Determine the [x, y] coordinate at the center of the cell enclosing the given text.  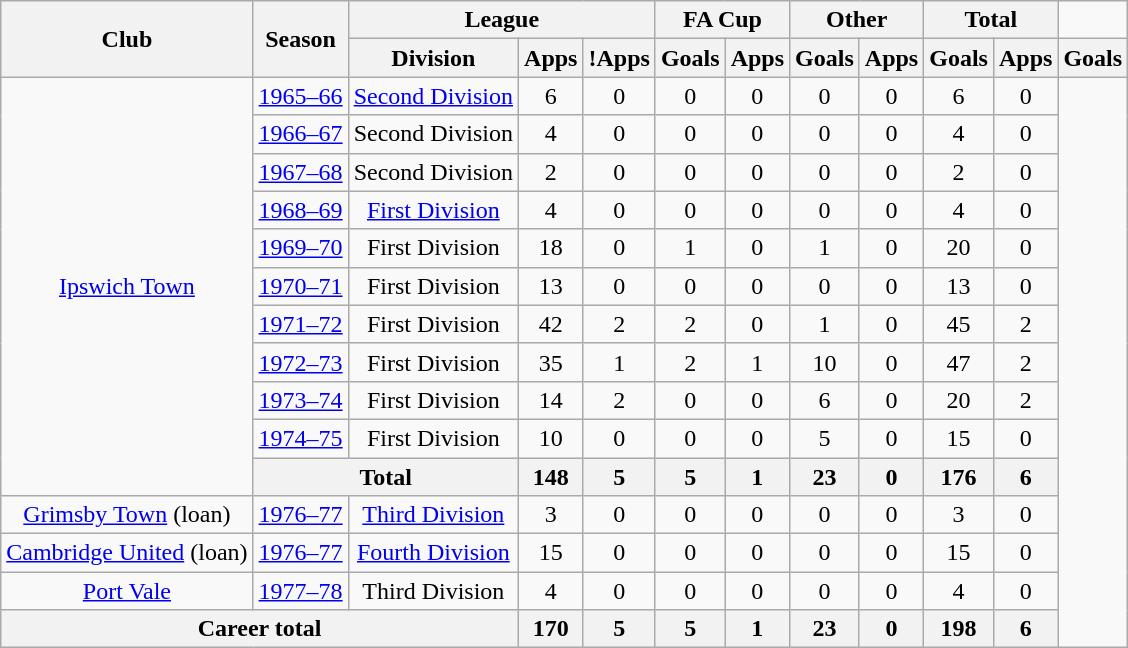
Fourth Division [433, 553]
1965–66 [300, 96]
1968–69 [300, 210]
League [502, 20]
1967–68 [300, 172]
1977–78 [300, 591]
1969–70 [300, 248]
1970–71 [300, 286]
1971–72 [300, 324]
1973–74 [300, 400]
Cambridge United (loan) [127, 553]
170 [551, 629]
18 [551, 248]
Ipswich Town [127, 286]
35 [551, 362]
148 [551, 477]
1966–67 [300, 134]
Season [300, 39]
1972–73 [300, 362]
176 [959, 477]
Career total [260, 629]
45 [959, 324]
Grimsby Town (loan) [127, 515]
1974–75 [300, 438]
198 [959, 629]
!Apps [619, 58]
14 [551, 400]
Port Vale [127, 591]
47 [959, 362]
Other [857, 20]
42 [551, 324]
FA Cup [722, 20]
Club [127, 39]
Division [433, 58]
